Provide the (X, Y) coordinate of the cell's center where the given text is located.  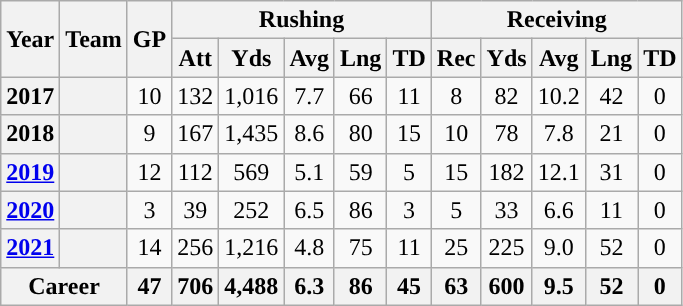
66 (360, 96)
Rec (456, 58)
Rushing (302, 20)
9 (149, 134)
8 (456, 96)
12 (149, 172)
9.5 (558, 286)
7.8 (558, 134)
10.2 (558, 96)
47 (149, 286)
42 (611, 96)
8.6 (310, 134)
Career (64, 286)
4.8 (310, 248)
5.1 (310, 172)
2020 (30, 210)
6.6 (558, 210)
GP (149, 39)
7.7 (310, 96)
2018 (30, 134)
Receiving (556, 20)
2017 (30, 96)
1,435 (252, 134)
39 (196, 210)
1,016 (252, 96)
6.3 (310, 286)
225 (506, 248)
569 (252, 172)
Year (30, 39)
9.0 (558, 248)
1,216 (252, 248)
182 (506, 172)
75 (360, 248)
25 (456, 248)
45 (409, 286)
112 (196, 172)
78 (506, 134)
4,488 (252, 286)
600 (506, 286)
167 (196, 134)
2019 (30, 172)
14 (149, 248)
63 (456, 286)
33 (506, 210)
252 (252, 210)
82 (506, 96)
21 (611, 134)
2021 (30, 248)
706 (196, 286)
6.5 (310, 210)
80 (360, 134)
31 (611, 172)
Team (94, 39)
132 (196, 96)
12.1 (558, 172)
59 (360, 172)
Att (196, 58)
256 (196, 248)
